Locate the cell with the specified text and output its [x, y] center coordinate. 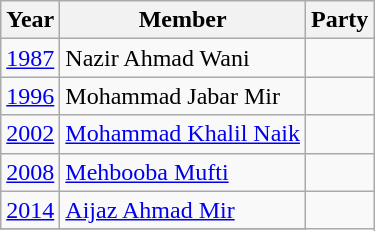
Aijaz Ahmad Mir [183, 210]
Mohammad Khalil Naik [183, 134]
2008 [30, 172]
Nazir Ahmad Wani [183, 58]
Party [340, 20]
2002 [30, 134]
1987 [30, 58]
Mohammad Jabar Mir [183, 96]
Member [183, 20]
Year [30, 20]
Mehbooba Mufti [183, 172]
1996 [30, 96]
2014 [30, 210]
